Return the [x, y] coordinate for the center point of the cell that contains the specified text.  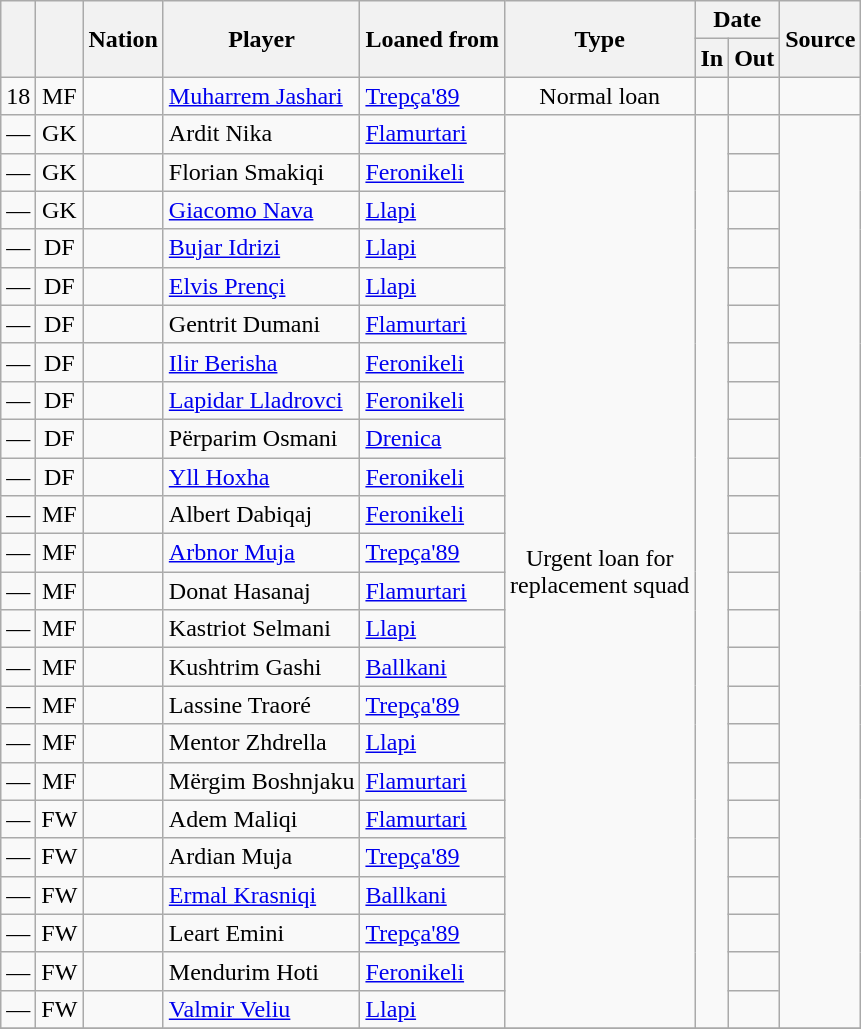
Ardit Nika [262, 134]
Florian Smakiqi [262, 172]
Drenica [432, 438]
Elvis Prençi [262, 286]
Kushtrim Gashi [262, 667]
Albert Dabiqaj [262, 515]
Adem Maliqi [262, 819]
Mendurim Hoti [262, 971]
Arbnor Muja [262, 553]
Out [754, 58]
Lapidar Lladrovci [262, 400]
Date [738, 20]
Bujar Idrizi [262, 248]
Kastriot Selmani [262, 629]
Mentor Zhdrella [262, 743]
Player [262, 39]
Donat Hasanaj [262, 591]
Mërgim Boshnjaku [262, 781]
In [712, 58]
Ardian Muja [262, 857]
Urgent loan forreplacement squad [600, 572]
Normal loan [600, 96]
Ermal Krasniqi [262, 895]
Përparim Osmani [262, 438]
Gentrit Dumani [262, 324]
Muharrem Jashari [262, 96]
Lassine Traoré [262, 705]
Loaned from [432, 39]
Source [820, 39]
Yll Hoxha [262, 477]
18 [18, 96]
Nation [123, 39]
Type [600, 39]
Leart Emini [262, 933]
Valmir Veliu [262, 1009]
Giacomo Nava [262, 210]
Ilir Berisha [262, 362]
